Extract the (X, Y) coordinate from the center of the cell holding the provided text.  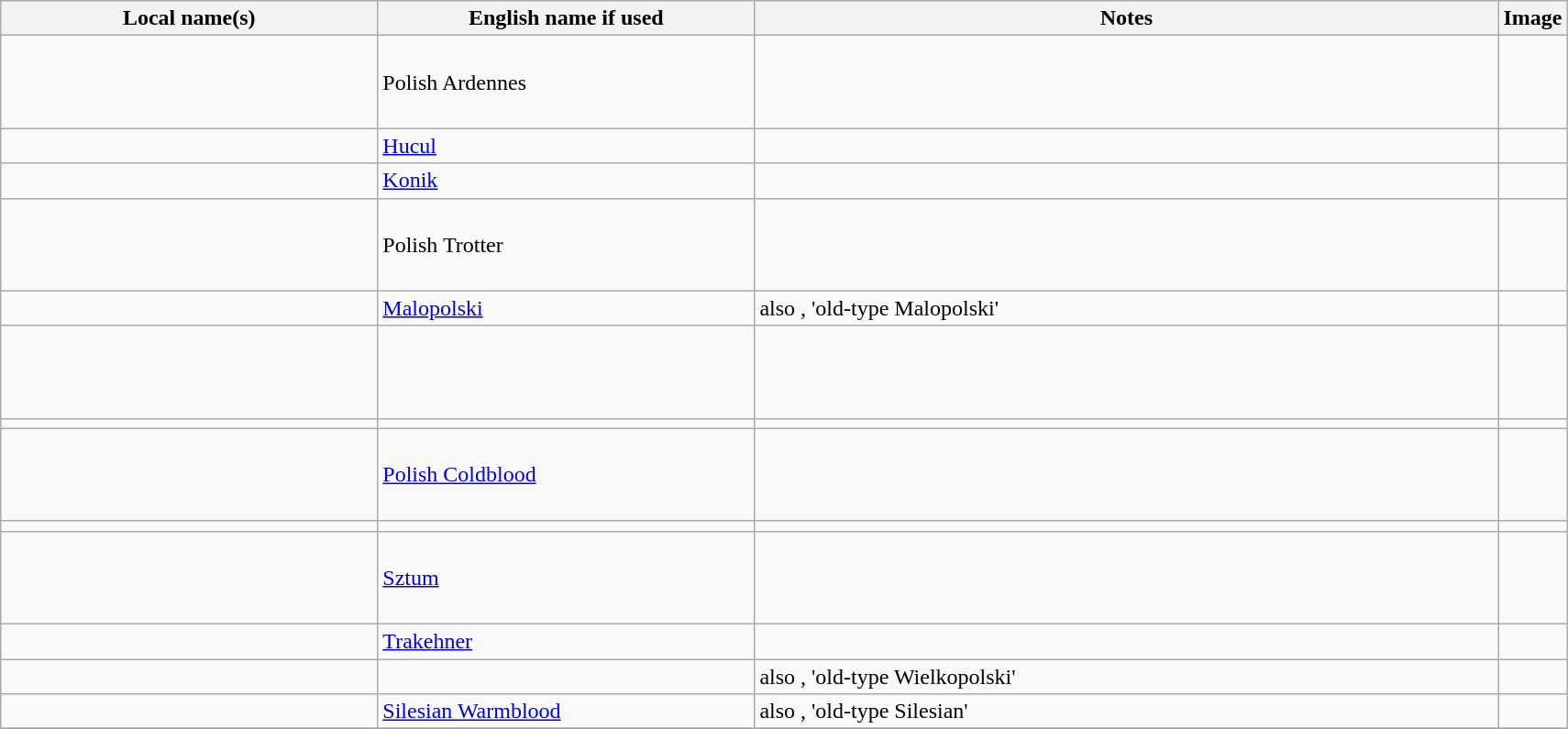
Notes (1126, 18)
Malopolski (567, 308)
Polish Coldblood (567, 475)
also , 'old-type Silesian' (1126, 712)
also , 'old-type Malopolski' (1126, 308)
also , 'old-type Wielkopolski' (1126, 676)
English name if used (567, 18)
Sztum (567, 578)
Trakehner (567, 641)
Polish Ardennes (567, 83)
Konik (567, 181)
Image (1533, 18)
Silesian Warmblood (567, 712)
Polish Trotter (567, 244)
Local name(s) (189, 18)
Hucul (567, 146)
